Return [X, Y] of the center of cell containing provided text 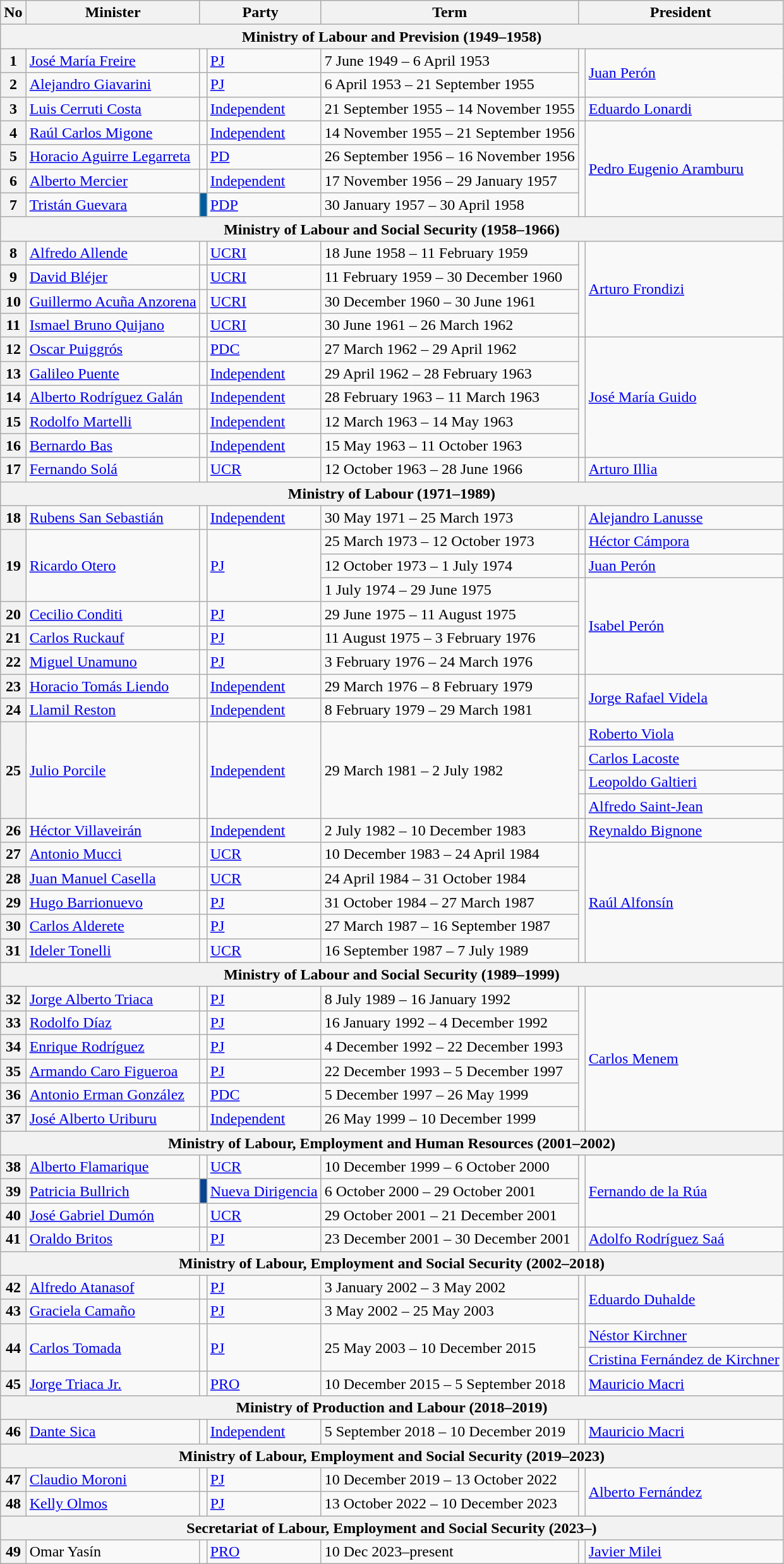
Cristina Fernández de Kirchner [684, 1359]
Carlos Ruckauf [112, 638]
Ricardo Otero [112, 566]
Héctor Villaveirán [112, 830]
Arturo Frondizi [684, 289]
30 June 1961 – 26 March 1962 [450, 325]
President [680, 13]
48 [13, 1504]
Oraldo Britos [112, 1239]
6 October 2000 – 29 October 2001 [450, 1191]
Antonio Mucci [112, 854]
40 [13, 1215]
Secretariat of Labour, Employment and Social Security (2023–) [392, 1528]
Jorge Triaca Jr. [112, 1383]
19 [13, 566]
PDP [264, 205]
Dante Sica [112, 1431]
45 [13, 1383]
Party [260, 13]
15 May 1963 – 11 October 1963 [450, 446]
Ministry of Production and Labour (2018–2019) [392, 1407]
8 July 1989 – 16 January 1992 [450, 998]
23 [13, 686]
Claudio Moroni [112, 1480]
Graciela Camaño [112, 1311]
Reynaldo Bignone [684, 830]
11 August 1975 – 3 February 1976 [450, 638]
Fernando Solá [112, 470]
Llamil Reston [112, 710]
12 October 1973 – 1 July 1974 [450, 566]
22 [13, 662]
Alfredo Saint-Jean [684, 806]
29 [13, 902]
Jorge Rafael Videla [684, 698]
44 [13, 1347]
31 October 1984 – 27 March 1987 [450, 902]
12 [13, 349]
22 December 1993 – 5 December 1997 [450, 1071]
14 [13, 397]
3 January 2002 – 3 May 2002 [450, 1287]
5 December 1997 – 26 May 1999 [450, 1095]
Alejandro Giavarini [112, 85]
Enrique Rodríguez [112, 1046]
Patricia Bullrich [112, 1191]
Leopoldo Galtieri [684, 782]
Roberto Viola [684, 734]
13 [13, 373]
6 April 1953 – 21 September 1955 [450, 85]
41 [13, 1239]
Ismael Bruno Quijano [112, 325]
36 [13, 1095]
27 [13, 854]
Ideler Tonelli [112, 950]
11 [13, 325]
37 [13, 1119]
Nueva Dirigencia [264, 1191]
3 May 2002 – 25 May 2003 [450, 1311]
Term [450, 13]
Carlos Menem [684, 1058]
Armando Caro Figueroa [112, 1071]
16 January 1992 – 4 December 1992 [450, 1022]
28 [13, 878]
17 November 1956 – 29 January 1957 [450, 181]
11 February 1959 – 30 December 1960 [450, 277]
Antonio Erman González [112, 1095]
Juan Manuel Casella [112, 878]
Carlos Alderete [112, 926]
23 December 2001 – 30 December 2001 [450, 1239]
Alfredo Allende [112, 253]
10 Dec 2023–present [450, 1552]
25 May 2003 – 10 December 2015 [450, 1347]
Carlos Tomada [112, 1347]
Carlos Lacoste [684, 758]
Alberto Mercier [112, 181]
Alberto Fernández [684, 1492]
9 [13, 277]
Cecilio Conditi [112, 614]
13 October 2022 – 10 December 2023 [450, 1504]
30 [13, 926]
Fernando de la Rúa [684, 1191]
1 [13, 61]
29 March 1976 – 8 February 1979 [450, 686]
30 January 1957 – 30 April 1958 [450, 205]
8 February 1979 – 29 March 1981 [450, 710]
20 [13, 614]
Néstor Kirchner [684, 1335]
Tristán Guevara [112, 205]
30 May 1971 – 25 March 1973 [450, 518]
Luis Cerruti Costa [112, 109]
7 June 1949 – 6 April 1953 [450, 61]
47 [13, 1480]
Raúl Carlos Migone [112, 133]
25 March 1973 – 12 October 1973 [450, 542]
5 [13, 157]
14 November 1955 – 21 September 1956 [450, 133]
Horacio Tomás Liendo [112, 686]
10 [13, 301]
39 [13, 1191]
Rodolfo Martelli [112, 421]
34 [13, 1046]
No [13, 13]
Isabel Perón [684, 626]
1 July 1974 – 29 June 1975 [450, 590]
26 [13, 830]
Javier Milei [684, 1552]
José Alberto Uriburu [112, 1119]
26 May 1999 – 10 December 1999 [450, 1119]
Miguel Unamuno [112, 662]
46 [13, 1431]
28 February 1963 – 11 March 1963 [450, 397]
21 [13, 638]
Ministry of Labour and Social Security (1989–1999) [392, 974]
29 March 1981 – 2 July 1982 [450, 770]
16 [13, 446]
Eduardo Lonardi [684, 109]
Guillermo Acuña Anzorena [112, 301]
Alberto Flamarique [112, 1167]
31 [13, 950]
17 [13, 470]
PD [264, 157]
Arturo Illia [684, 470]
Oscar Puiggrós [112, 349]
16 September 1987 – 7 July 1989 [450, 950]
Pedro Eugenio Aramburu [684, 169]
Eduardo Duhalde [684, 1299]
12 March 1963 – 14 May 1963 [450, 421]
Rodolfo Díaz [112, 1022]
12 October 1963 – 28 June 1966 [450, 470]
27 March 1962 – 29 April 1962 [450, 349]
21 September 1955 – 14 November 1955 [450, 109]
Adolfo Rodríguez Saá [684, 1239]
Ministry of Labour, Employment and Human Resources (2001–2002) [392, 1143]
4 [13, 133]
18 June 1958 – 11 February 1959 [450, 253]
Héctor Cámpora [684, 542]
Omar Yasín [112, 1552]
10 December 1983 – 24 April 1984 [450, 854]
49 [13, 1552]
33 [13, 1022]
2 July 1982 – 10 December 1983 [450, 830]
18 [13, 518]
5 September 2018 – 10 December 2019 [450, 1431]
Ministry of Labour, Employment and Social Security (2019–2023) [392, 1455]
Kelly Olmos [112, 1504]
25 [13, 770]
Raúl Alfonsín [684, 902]
27 March 1987 – 16 September 1987 [450, 926]
10 December 2019 – 13 October 2022 [450, 1480]
3 [13, 109]
Bernardo Bas [112, 446]
Minister [112, 13]
29 October 2001 – 21 December 2001 [450, 1215]
42 [13, 1287]
7 [13, 205]
3 February 1976 – 24 March 1976 [450, 662]
29 June 1975 – 11 August 1975 [450, 614]
43 [13, 1311]
38 [13, 1167]
Jorge Alberto Triaca [112, 998]
Rubens San Sebastián [112, 518]
Galileo Puente [112, 373]
José Gabriel Dumón [112, 1215]
Alberto Rodríguez Galán [112, 397]
26 September 1956 – 16 November 1956 [450, 157]
10 December 2015 – 5 September 2018 [450, 1383]
Ministry of Labour and Social Security (1958–1966) [392, 229]
24 April 1984 – 31 October 1984 [450, 878]
Ministry of Labour, Employment and Social Security (2002–2018) [392, 1263]
4 December 1992 – 22 December 1993 [450, 1046]
Hugo Barrionuevo [112, 902]
29 April 1962 – 28 February 1963 [450, 373]
Ministry of Labour (1971–1989) [392, 494]
6 [13, 181]
Julio Porcile [112, 770]
35 [13, 1071]
José María Freire [112, 61]
Alejandro Lanusse [684, 518]
José María Guido [684, 397]
24 [13, 710]
Alfredo Atanasof [112, 1287]
30 December 1960 – 30 June 1961 [450, 301]
15 [13, 421]
Ministry of Labour and Prevision (1949–1958) [392, 37]
2 [13, 85]
8 [13, 253]
32 [13, 998]
Horacio Aguirre Legarreta [112, 157]
David Bléjer [112, 277]
10 December 1999 – 6 October 2000 [450, 1167]
